Output the (x, y) coordinate of the center of the cell containing the given text.  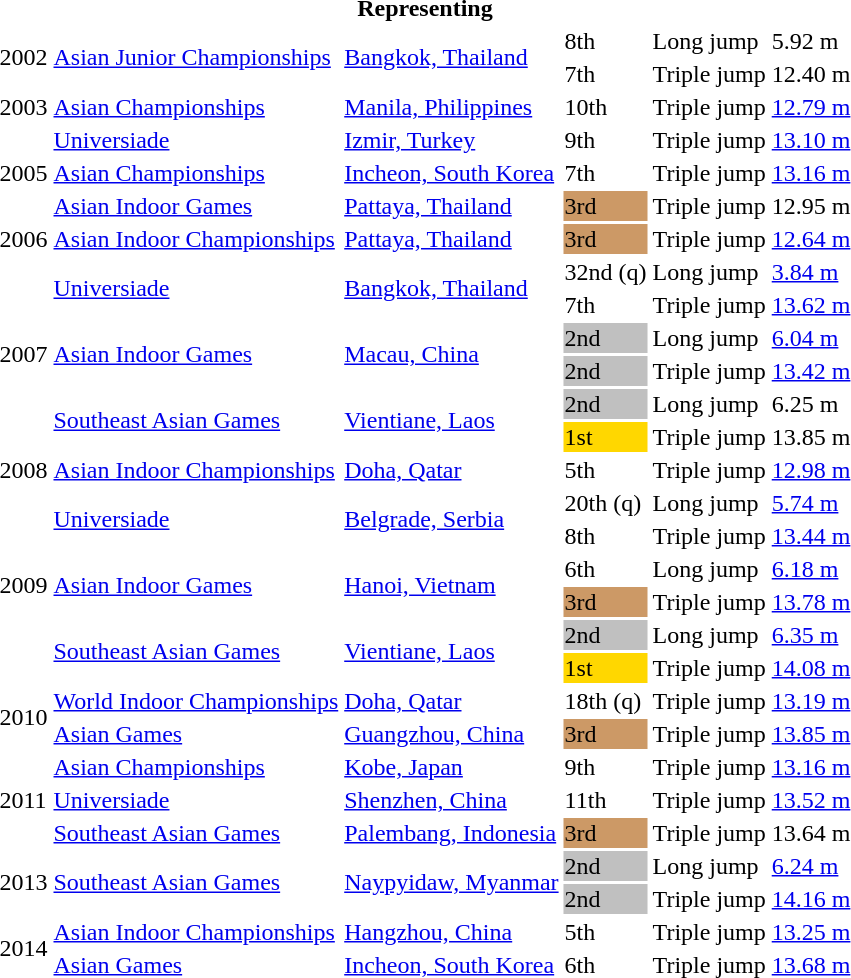
6th (606, 569)
Shenzhen, China (452, 800)
11th (606, 800)
32nd (q) (606, 272)
Manila, Philippines (452, 107)
10th (606, 107)
18th (q) (606, 701)
Incheon, South Korea (452, 173)
Izmir, Turkey (452, 140)
Hanoi, Vietnam (452, 586)
Asian Junior Championships (196, 58)
World Indoor Championships (196, 701)
Naypyidaw, Myanmar (452, 882)
Guangzhou, China (452, 734)
Palembang, Indonesia (452, 833)
Hangzhou, China (452, 932)
Macau, China (452, 354)
Belgrade, Serbia (452, 520)
Kobe, Japan (452, 767)
20th (q) (606, 503)
Asian Games (196, 734)
